Locate the cell with the specified text and output its [x, y] center coordinate. 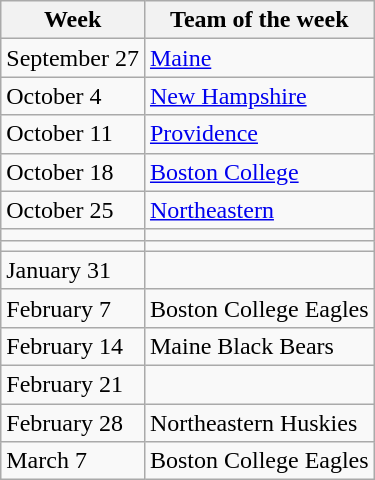
Providence [259, 134]
New Hampshire [259, 96]
October 25 [73, 210]
February 28 [73, 423]
Maine Black Bears [259, 346]
February 21 [73, 384]
Northeastern Huskies [259, 423]
September 27 [73, 58]
February 14 [73, 346]
February 7 [73, 308]
Maine [259, 58]
Boston College [259, 172]
Team of the week [259, 20]
Northeastern [259, 210]
March 7 [73, 461]
January 31 [73, 270]
October 11 [73, 134]
Week [73, 20]
October 18 [73, 172]
October 4 [73, 96]
